Extract the (x, y) coordinate from the center of the cell holding the provided text.  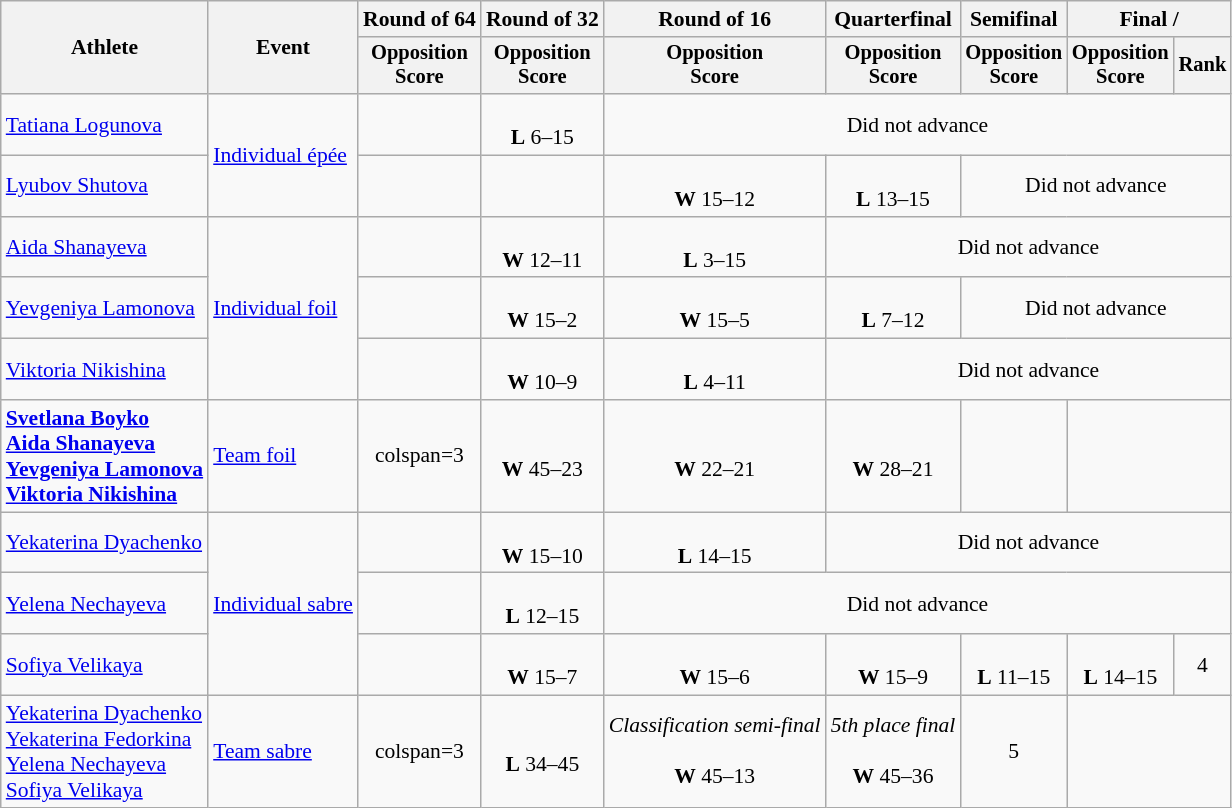
L 11–15 (1014, 664)
L 34–45 (542, 752)
W 12–11 (542, 248)
L 12–15 (542, 604)
Semifinal (1014, 19)
Tatiana Logunova (104, 124)
Viktoria Nikishina (104, 370)
Quarterfinal (894, 19)
Individual sabre (283, 604)
Final / (1149, 19)
W 22–21 (715, 456)
Yevgeniya Lamonova (104, 308)
5th place finalW 45–36 (894, 752)
L 7–12 (894, 308)
W 15–12 (715, 186)
W 15–7 (542, 664)
Round of 32 (542, 19)
Svetlana BoykoAida ShanayevaYevgeniya LamonovaViktoria Nikishina (104, 456)
Lyubov Shutova (104, 186)
Team foil (283, 456)
L 3–15 (715, 248)
Individual foil (283, 308)
W 10–9 (542, 370)
W 15–9 (894, 664)
W 28–21 (894, 456)
5 (1014, 752)
Yelena Nechayeva (104, 604)
Classification semi-finalW 45–13 (715, 752)
Rank (1203, 66)
L 13–15 (894, 186)
Sofiya Velikaya (104, 664)
W 45–23 (542, 456)
W 15–6 (715, 664)
L 4–11 (715, 370)
4 (1203, 664)
L 6–15 (542, 124)
Yekaterina Dyachenko (104, 542)
Round of 64 (420, 19)
Aida Shanayeva (104, 248)
Athlete (104, 48)
Round of 16 (715, 19)
Individual épée (283, 155)
W 15–5 (715, 308)
Yekaterina DyachenkoYekaterina FedorkinaYelena NechayevaSofiya Velikaya (104, 752)
W 15–2 (542, 308)
Team sabre (283, 752)
W 15–10 (542, 542)
Event (283, 48)
